Output the [X, Y] coordinate of the center of the cell containing the given text.  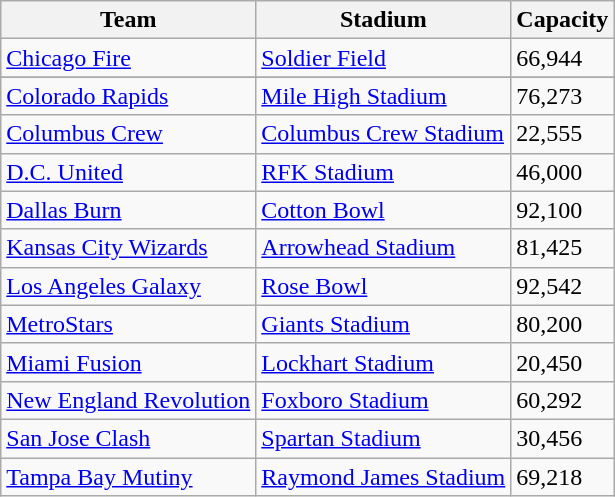
81,425 [562, 248]
Tampa Bay Mutiny [128, 477]
San Jose Clash [128, 438]
Cotton Bowl [384, 210]
46,000 [562, 172]
Giants Stadium [384, 324]
Arrowhead Stadium [384, 248]
Mile High Stadium [384, 96]
20,450 [562, 362]
RFK Stadium [384, 172]
Raymond James Stadium [384, 477]
80,200 [562, 324]
Stadium [384, 20]
76,273 [562, 96]
Soldier Field [384, 58]
Kansas City Wizards [128, 248]
Miami Fusion [128, 362]
60,292 [562, 400]
Columbus Crew [128, 134]
New England Revolution [128, 400]
66,944 [562, 58]
22,555 [562, 134]
30,456 [562, 438]
Capacity [562, 20]
Lockhart Stadium [384, 362]
Los Angeles Galaxy [128, 286]
Rose Bowl [384, 286]
Dallas Burn [128, 210]
Foxboro Stadium [384, 400]
MetroStars [128, 324]
D.C. United [128, 172]
Colorado Rapids [128, 96]
Chicago Fire [128, 58]
Team [128, 20]
Spartan Stadium [384, 438]
92,100 [562, 210]
92,542 [562, 286]
Columbus Crew Stadium [384, 134]
69,218 [562, 477]
